Locate the cell with the specified text and output its (X, Y) center coordinate. 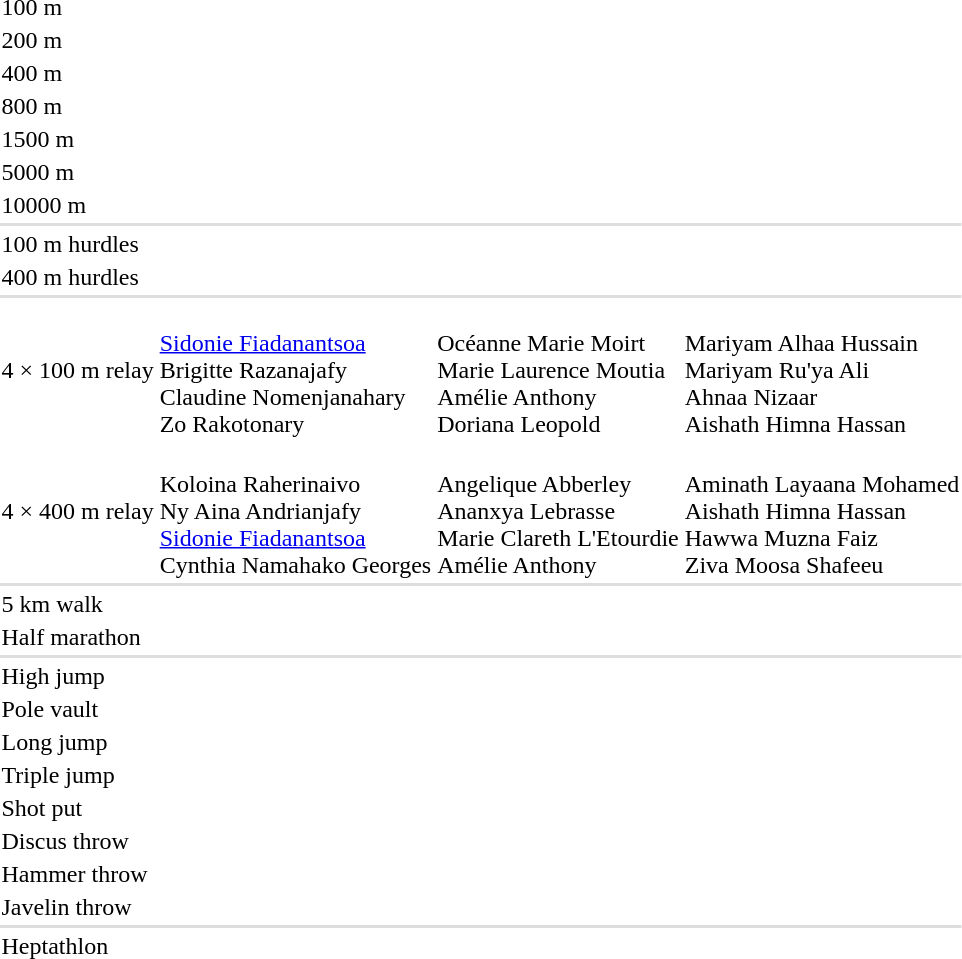
Discus throw (78, 841)
Sidonie FiadanantsoaBrigitte RazanajafyClaudine NomenjanaharyZo Rakotonary (295, 370)
Triple jump (78, 775)
Half marathon (78, 637)
Océanne Marie MoirtMarie Laurence MoutiaAmélie AnthonyDoriana Leopold (558, 370)
1500 m (78, 139)
Hammer throw (78, 874)
Javelin throw (78, 907)
Shot put (78, 808)
4 × 400 m relay (78, 511)
Mariyam Alhaa HussainMariyam Ru'ya AliAhnaa NizaarAishath Himna Hassan (822, 370)
100 m hurdles (78, 244)
5 km walk (78, 604)
400 m hurdles (78, 277)
200 m (78, 40)
Aminath Layaana MohamedAishath Himna HassanHawwa Muzna FaizZiva Moosa Shafeeu (822, 511)
Koloina RaherinaivoNy Aina AndrianjafySidonie FiadanantsoaCynthia Namahako Georges (295, 511)
800 m (78, 106)
10000 m (78, 205)
High jump (78, 676)
Angelique AbberleyAnanxya LebrasseMarie Clareth L'EtourdieAmélie Anthony (558, 511)
Pole vault (78, 709)
4 × 100 m relay (78, 370)
400 m (78, 73)
5000 m (78, 172)
Long jump (78, 742)
